For the text-containing cell, return its midpoint in [X, Y] coordinate format. 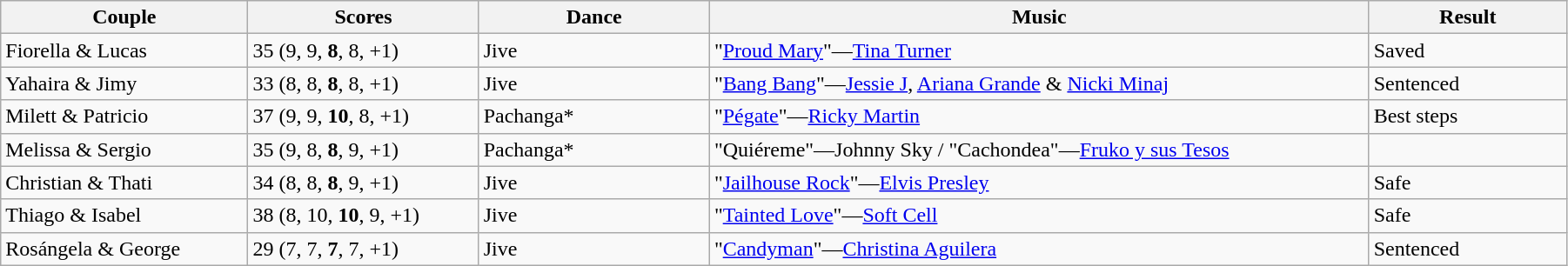
Milett & Patricio [124, 116]
Best steps [1467, 116]
38 (8, 10, 10, 9, +1) [364, 216]
Melissa & Sergio [124, 150]
Music [1039, 17]
Scores [364, 17]
"Jailhouse Rock"—Elvis Presley [1039, 183]
33 (8, 8, 8, 8, +1) [364, 83]
"Candyman"—Christina Aguilera [1039, 249]
37 (9, 9, 10, 8, +1) [364, 116]
"Proud Mary"—Tina Turner [1039, 50]
Saved [1467, 50]
Dance [593, 17]
"Bang Bang"—Jessie J, Ariana Grande & Nicki Minaj [1039, 83]
"Pégate"—Ricky Martin [1039, 116]
Result [1467, 17]
"Tainted Love"—Soft Cell [1039, 216]
Yahaira & Jimy [124, 83]
Thiago & Isabel [124, 216]
29 (7, 7, 7, 7, +1) [364, 249]
"Quiéreme"—Johnny Sky / "Cachondea"—Fruko y sus Tesos [1039, 150]
Fiorella & Lucas [124, 50]
35 (9, 9, 8, 8, +1) [364, 50]
Couple [124, 17]
Rosángela & George [124, 249]
35 (9, 8, 8, 9, +1) [364, 150]
34 (8, 8, 8, 9, +1) [364, 183]
Christian & Thati [124, 183]
